Output the (x, y) coordinate of the center of the cell containing the given text.  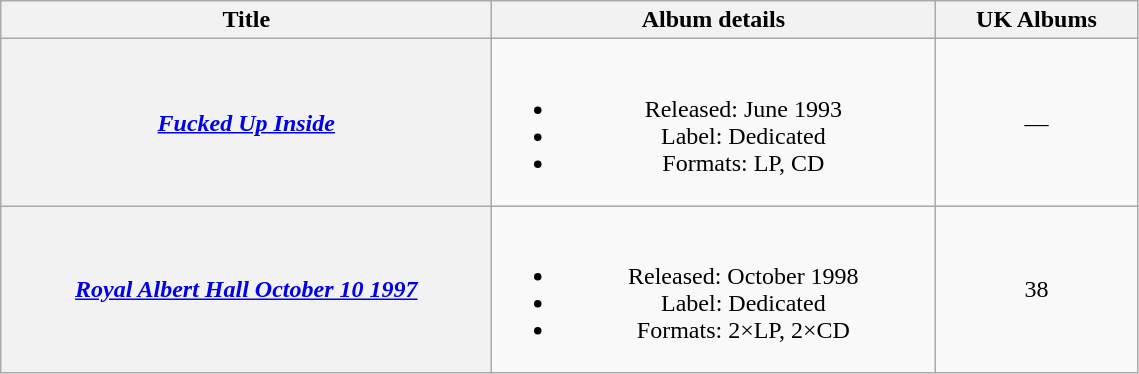
UK Albums (1036, 20)
Royal Albert Hall October 10 1997 (246, 290)
Album details (714, 20)
38 (1036, 290)
— (1036, 122)
Released: October 1998Label: DedicatedFormats: 2×LP, 2×CD (714, 290)
Released: June 1993Label: DedicatedFormats: LP, CD (714, 122)
Fucked Up Inside (246, 122)
Title (246, 20)
